Identify which cell holds the provided text, then report its (X, Y) central coordinate. 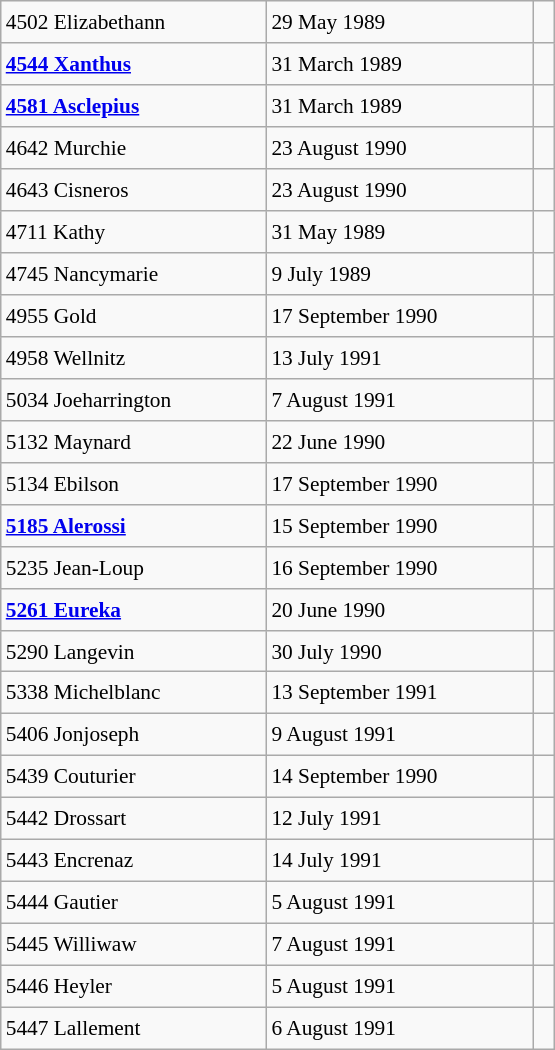
5338 Michelblanc (134, 693)
14 July 1991 (400, 861)
4581 Asclepius (134, 106)
4502 Elizabethann (134, 22)
4745 Nancymarie (134, 274)
5034 Joeharrington (134, 399)
13 July 1991 (400, 358)
9 August 1991 (400, 735)
13 September 1991 (400, 693)
5442 Drossart (134, 819)
6 August 1991 (400, 1028)
5261 Eureka (134, 609)
15 September 1990 (400, 525)
20 June 1990 (400, 609)
4958 Wellnitz (134, 358)
9 July 1989 (400, 274)
5445 Williwaw (134, 945)
5134 Ebilson (134, 483)
5132 Maynard (134, 441)
30 July 1990 (400, 651)
4711 Kathy (134, 232)
5290 Langevin (134, 651)
5235 Jean-Loup (134, 567)
4544 Xanthus (134, 64)
5406 Jonjoseph (134, 735)
4642 Murchie (134, 148)
16 September 1990 (400, 567)
5443 Encrenaz (134, 861)
4955 Gold (134, 316)
31 May 1989 (400, 232)
12 July 1991 (400, 819)
5185 Alerossi (134, 525)
4643 Cisneros (134, 190)
5439 Couturier (134, 777)
29 May 1989 (400, 22)
5444 Gautier (134, 903)
14 September 1990 (400, 777)
22 June 1990 (400, 441)
5446 Heyler (134, 986)
5447 Lallement (134, 1028)
